Identify which cell holds the provided text, then report its (X, Y) central coordinate. 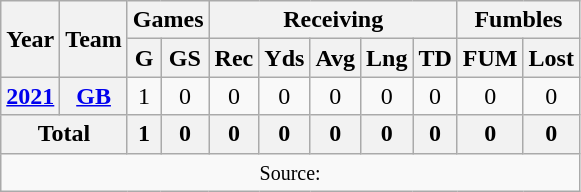
GS (185, 58)
Year (30, 39)
Rec (234, 58)
GB (94, 96)
Lng (386, 58)
2021 (30, 96)
Receiving (333, 20)
Team (94, 39)
G (144, 58)
Total (64, 134)
Games (168, 20)
Fumbles (518, 20)
Source: (290, 172)
TD (435, 58)
Yds (284, 58)
Avg (336, 58)
Lost (551, 58)
FUM (490, 58)
